From the cell containing the given text, extract its center point as [x, y] coordinate. 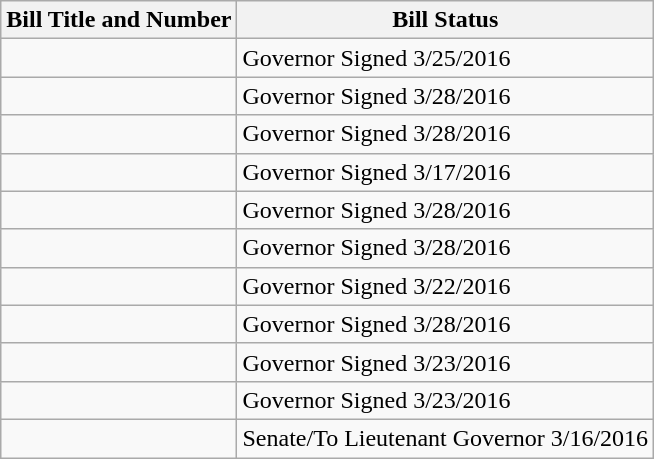
Bill Title and Number [119, 20]
Senate/To Lieutenant Governor 3/16/2016 [446, 438]
Governor Signed 3/25/2016 [446, 58]
Governor Signed 3/17/2016 [446, 172]
Bill Status [446, 20]
Governor Signed 3/22/2016 [446, 286]
